Locate the cell with the specified text and output its (X, Y) center coordinate. 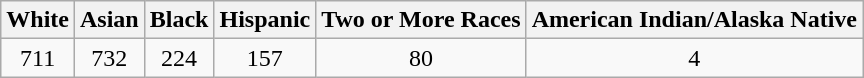
American Indian/Alaska Native (694, 20)
Two or More Races (421, 20)
80 (421, 58)
157 (265, 58)
White (38, 20)
4 (694, 58)
Asian (109, 20)
Hispanic (265, 20)
Black (179, 20)
732 (109, 58)
711 (38, 58)
224 (179, 58)
